Locate the cell with the specified text and output its [X, Y] center coordinate. 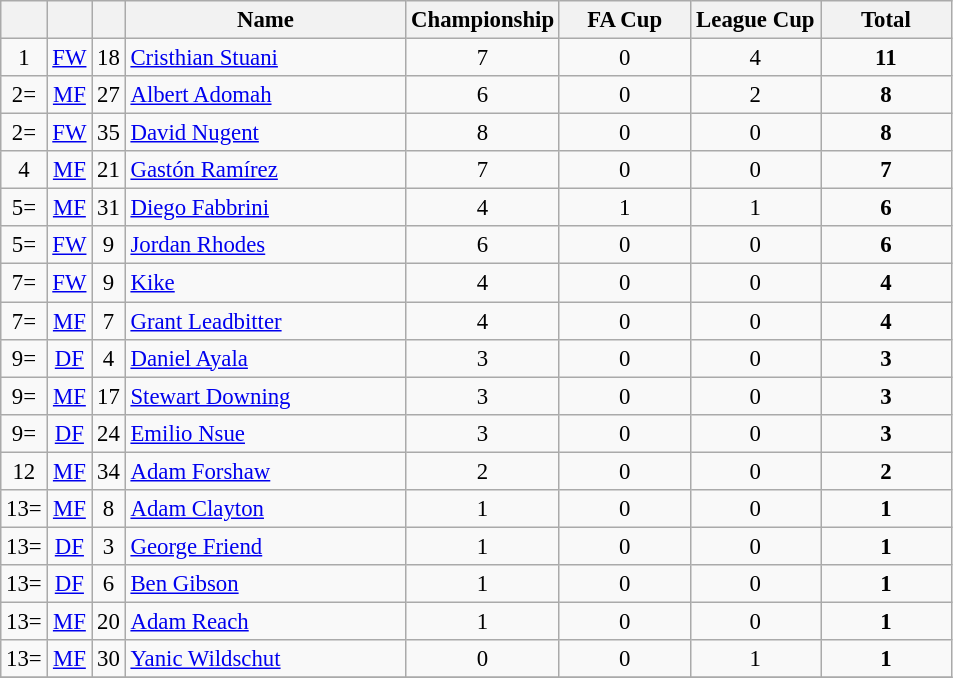
Daniel Ayala [266, 358]
21 [108, 170]
Yanic Wildschut [266, 659]
Adam Forshaw [266, 471]
30 [108, 659]
Kike [266, 283]
20 [108, 621]
Grant Leadbitter [266, 321]
Diego Fabbrini [266, 208]
Championship [483, 20]
George Friend [266, 546]
League Cup [756, 20]
11 [886, 58]
Jordan Rhodes [266, 245]
Stewart Downing [266, 396]
Emilio Nsue [266, 433]
Total [886, 20]
12 [24, 471]
Gastón Ramírez [266, 170]
Cristhian Stuani [266, 58]
27 [108, 95]
31 [108, 208]
24 [108, 433]
David Nugent [266, 133]
Adam Reach [266, 621]
17 [108, 396]
Albert Adomah [266, 95]
Name [266, 20]
Adam Clayton [266, 509]
35 [108, 133]
Ben Gibson [266, 584]
FA Cup [624, 20]
18 [108, 58]
34 [108, 471]
